Identify which cell holds the provided text, then report its [x, y] central coordinate. 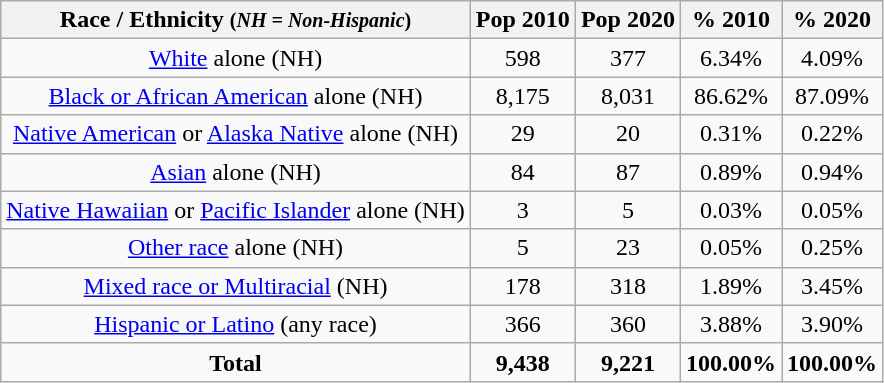
366 [522, 324]
0.22% [832, 134]
% 2020 [832, 20]
Total [236, 362]
87.09% [832, 96]
3.45% [832, 286]
Race / Ethnicity (NH = Non-Hispanic) [236, 20]
377 [628, 58]
9,221 [628, 362]
87 [628, 172]
0.25% [832, 248]
Mixed race or Multiracial (NH) [236, 286]
0.03% [730, 210]
86.62% [730, 96]
20 [628, 134]
318 [628, 286]
598 [522, 58]
0.94% [832, 172]
8,175 [522, 96]
3.90% [832, 324]
Black or African American alone (NH) [236, 96]
0.89% [730, 172]
9,438 [522, 362]
3.88% [730, 324]
Pop 2010 [522, 20]
4.09% [832, 58]
178 [522, 286]
3 [522, 210]
Asian alone (NH) [236, 172]
Hispanic or Latino (any race) [236, 324]
6.34% [730, 58]
8,031 [628, 96]
23 [628, 248]
0.31% [730, 134]
1.89% [730, 286]
White alone (NH) [236, 58]
84 [522, 172]
Other race alone (NH) [236, 248]
29 [522, 134]
Native American or Alaska Native alone (NH) [236, 134]
Native Hawaiian or Pacific Islander alone (NH) [236, 210]
Pop 2020 [628, 20]
% 2010 [730, 20]
360 [628, 324]
